Identify which cell holds the provided text, then report its [X, Y] central coordinate. 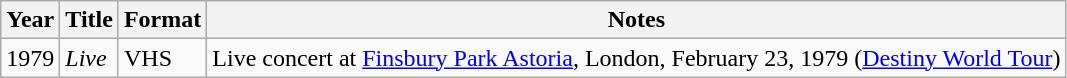
Notes [636, 20]
VHS [162, 58]
Title [90, 20]
Live concert at Finsbury Park Astoria, London, February 23, 1979 (Destiny World Tour) [636, 58]
Year [30, 20]
Live [90, 58]
1979 [30, 58]
Format [162, 20]
